For the text-containing cell, return its midpoint in (x, y) coordinate format. 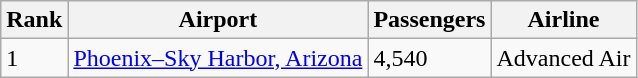
4,540 (430, 58)
1 (34, 58)
Advanced Air (564, 58)
Airport (218, 20)
Rank (34, 20)
Phoenix–Sky Harbor, Arizona (218, 58)
Airline (564, 20)
Passengers (430, 20)
